For the text-containing cell, return its midpoint in [X, Y] coordinate format. 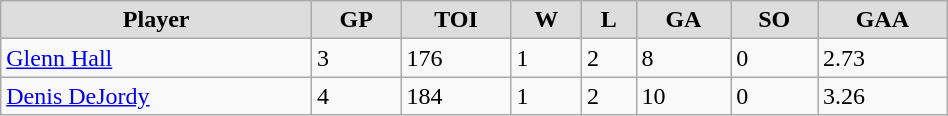
GAA [883, 20]
Glenn Hall [156, 58]
Denis DeJordy [156, 96]
SO [774, 20]
W [546, 20]
L [609, 20]
2.73 [883, 58]
184 [456, 96]
176 [456, 58]
TOI [456, 20]
GA [684, 20]
4 [356, 96]
3 [356, 58]
GP [356, 20]
8 [684, 58]
3.26 [883, 96]
Player [156, 20]
10 [684, 96]
